Output the (X, Y) coordinate of the center of the cell containing the given text.  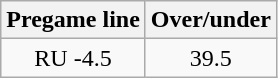
Over/under (210, 20)
Pregame line (74, 20)
39.5 (210, 58)
RU -4.5 (74, 58)
